Extract the [x, y] coordinate from the center of the cell holding the provided text.  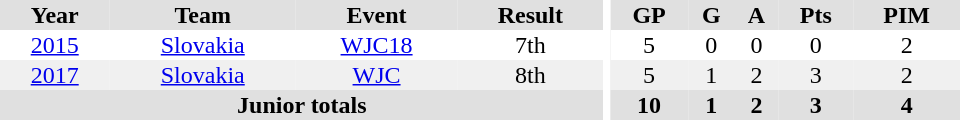
4 [906, 105]
Team [202, 15]
A [757, 15]
Result [530, 15]
Junior totals [302, 105]
10 [649, 105]
WJC [376, 75]
2015 [54, 45]
G [712, 15]
7th [530, 45]
WJC18 [376, 45]
Pts [816, 15]
Event [376, 15]
GP [649, 15]
8th [530, 75]
2017 [54, 75]
Year [54, 15]
PIM [906, 15]
